Provide the [x, y] coordinate of the cell's center where the given text is located.  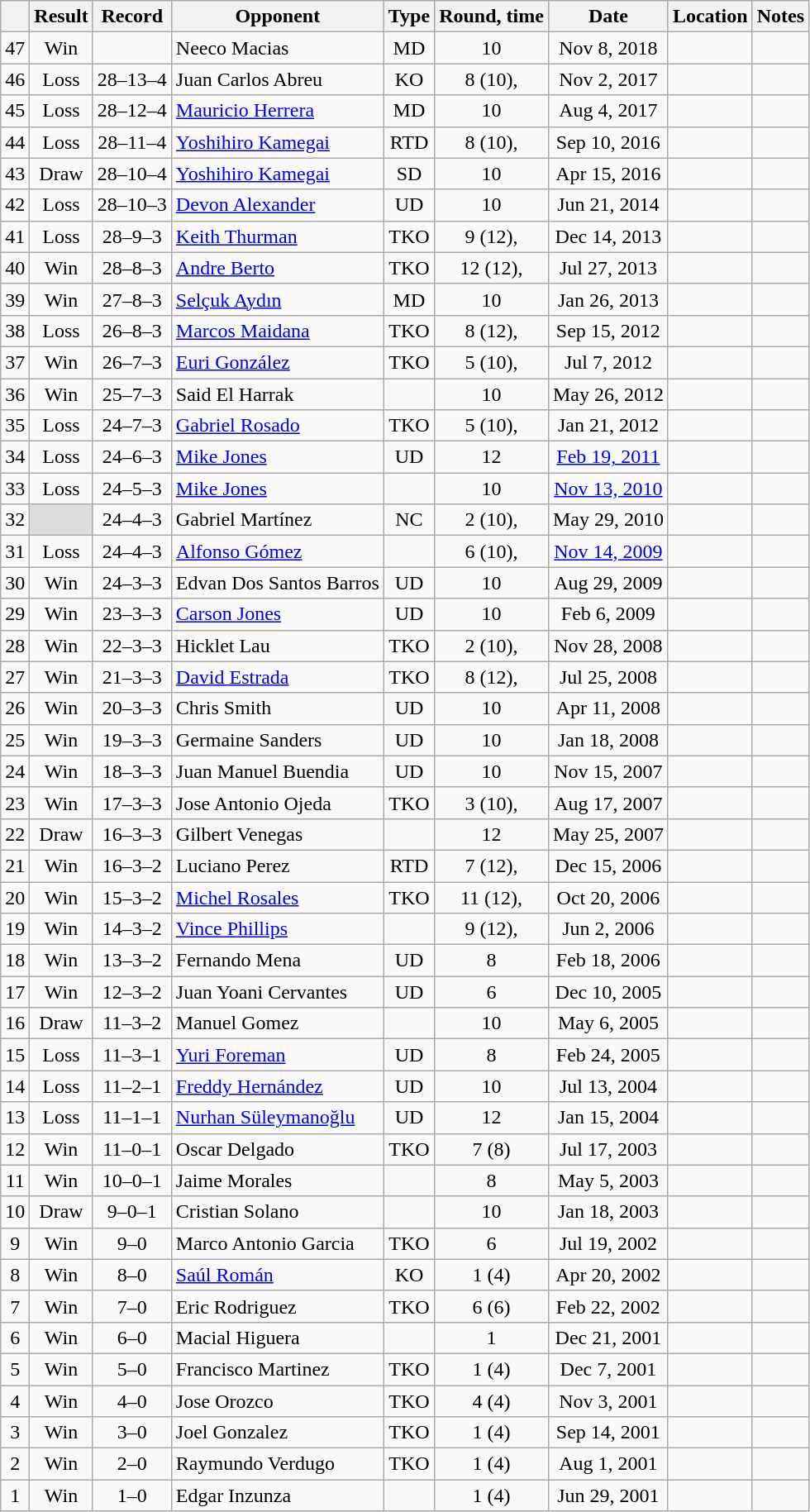
Oct 20, 2006 [608, 897]
Jul 27, 2013 [608, 268]
Saúl Román [278, 1275]
Aug 4, 2017 [608, 111]
15 [15, 1055]
37 [15, 362]
42 [15, 205]
Aug 17, 2007 [608, 803]
Jan 18, 2003 [608, 1212]
30 [15, 583]
28–13–4 [132, 79]
46 [15, 79]
7–0 [132, 1306]
17–3–3 [132, 803]
Date [608, 17]
17 [15, 992]
Nov 28, 2008 [608, 646]
25–7–3 [132, 394]
Result [61, 17]
26–7–3 [132, 362]
28–11–4 [132, 142]
7 (8) [492, 1149]
24–7–3 [132, 426]
Edvan Dos Santos Barros [278, 583]
40 [15, 268]
Germaine Sanders [278, 740]
Jul 25, 2008 [608, 677]
16–3–2 [132, 866]
Macial Higuera [278, 1338]
Nov 8, 2018 [608, 48]
19–3–3 [132, 740]
Juan Yoani Cervantes [278, 992]
34 [15, 457]
Said El Harrak [278, 394]
19 [15, 929]
11–2–1 [132, 1086]
45 [15, 111]
Location [710, 17]
Juan Manuel Buendia [278, 771]
Jul 17, 2003 [608, 1149]
11 [15, 1181]
6 (10), [492, 551]
6 (6) [492, 1306]
13–3–2 [132, 961]
Nov 3, 2001 [608, 1401]
18–3–3 [132, 771]
Dec 14, 2013 [608, 236]
Jaime Morales [278, 1181]
Opponent [278, 17]
Aug 29, 2009 [608, 583]
Jul 7, 2012 [608, 362]
Juan Carlos Abreu [278, 79]
11–3–1 [132, 1055]
21–3–3 [132, 677]
Record [132, 17]
Oscar Delgado [278, 1149]
25 [15, 740]
Aug 1, 2001 [608, 1464]
Vince Phillips [278, 929]
Nov 14, 2009 [608, 551]
Jan 26, 2013 [608, 299]
Michel Rosales [278, 897]
Cristian Solano [278, 1212]
Euri González [278, 362]
Jul 13, 2004 [608, 1086]
20–3–3 [132, 708]
Hicklet Lau [278, 646]
11–3–2 [132, 1023]
Fernando Mena [278, 961]
5 [15, 1369]
18 [15, 961]
May 29, 2010 [608, 520]
Joel Gonzalez [278, 1433]
24 [15, 771]
14–3–2 [132, 929]
May 25, 2007 [608, 834]
2–0 [132, 1464]
Nov 15, 2007 [608, 771]
7 [15, 1306]
28–12–4 [132, 111]
Jun 29, 2001 [608, 1495]
7 (12), [492, 866]
Edgar Inzunza [278, 1495]
21 [15, 866]
Gabriel Martínez [278, 520]
24–6–3 [132, 457]
9 [15, 1243]
Feb 24, 2005 [608, 1055]
14 [15, 1086]
May 26, 2012 [608, 394]
3 (10), [492, 803]
Dec 15, 2006 [608, 866]
Sep 15, 2012 [608, 331]
Round, time [492, 17]
4–0 [132, 1401]
44 [15, 142]
16 [15, 1023]
Jan 15, 2004 [608, 1118]
Jun 2, 2006 [608, 929]
Jun 21, 2014 [608, 205]
27 [15, 677]
Eric Rodriguez [278, 1306]
Gabriel Rosado [278, 426]
1–0 [132, 1495]
Feb 22, 2002 [608, 1306]
29 [15, 614]
41 [15, 236]
28–10–3 [132, 205]
5–0 [132, 1369]
22–3–3 [132, 646]
36 [15, 394]
24–5–3 [132, 489]
May 6, 2005 [608, 1023]
Selçuk Aydın [278, 299]
28–9–3 [132, 236]
Nurhan Süleymanoğlu [278, 1118]
Raymundo Verdugo [278, 1464]
Gilbert Venegas [278, 834]
Andre Berto [278, 268]
24–3–3 [132, 583]
35 [15, 426]
Nov 2, 2017 [608, 79]
Marcos Maidana [278, 331]
Devon Alexander [278, 205]
9–0 [132, 1243]
43 [15, 174]
28–8–3 [132, 268]
Chris Smith [278, 708]
Sep 10, 2016 [608, 142]
Jan 18, 2008 [608, 740]
Type [408, 17]
Marco Antonio Garcia [278, 1243]
9–0–1 [132, 1212]
26–8–3 [132, 331]
Apr 11, 2008 [608, 708]
11–0–1 [132, 1149]
47 [15, 48]
Dec 10, 2005 [608, 992]
23 [15, 803]
Feb 6, 2009 [608, 614]
3–0 [132, 1433]
Yuri Foreman [278, 1055]
David Estrada [278, 677]
Freddy Hernández [278, 1086]
28 [15, 646]
Jose Antonio Ojeda [278, 803]
6–0 [132, 1338]
Feb 18, 2006 [608, 961]
22 [15, 834]
27–8–3 [132, 299]
Neeco Macias [278, 48]
8–0 [132, 1275]
11–1–1 [132, 1118]
32 [15, 520]
SD [408, 174]
Mauricio Herrera [278, 111]
28–10–4 [132, 174]
Keith Thurman [278, 236]
33 [15, 489]
Feb 19, 2011 [608, 457]
Manuel Gomez [278, 1023]
2 [15, 1464]
31 [15, 551]
4 (4) [492, 1401]
Alfonso Gómez [278, 551]
39 [15, 299]
Carson Jones [278, 614]
12–3–2 [132, 992]
Nov 13, 2010 [608, 489]
16–3–3 [132, 834]
Luciano Perez [278, 866]
26 [15, 708]
13 [15, 1118]
15–3–2 [132, 897]
10–0–1 [132, 1181]
May 5, 2003 [608, 1181]
38 [15, 331]
4 [15, 1401]
Jan 21, 2012 [608, 426]
Sep 14, 2001 [608, 1433]
Dec 21, 2001 [608, 1338]
23–3–3 [132, 614]
20 [15, 897]
Notes [780, 17]
11 (12), [492, 897]
NC [408, 520]
Dec 7, 2001 [608, 1369]
3 [15, 1433]
Apr 20, 2002 [608, 1275]
Francisco Martinez [278, 1369]
12 (12), [492, 268]
Apr 15, 2016 [608, 174]
Jose Orozco [278, 1401]
Jul 19, 2002 [608, 1243]
